Extract the (X, Y) coordinate from the center of the cell holding the provided text.  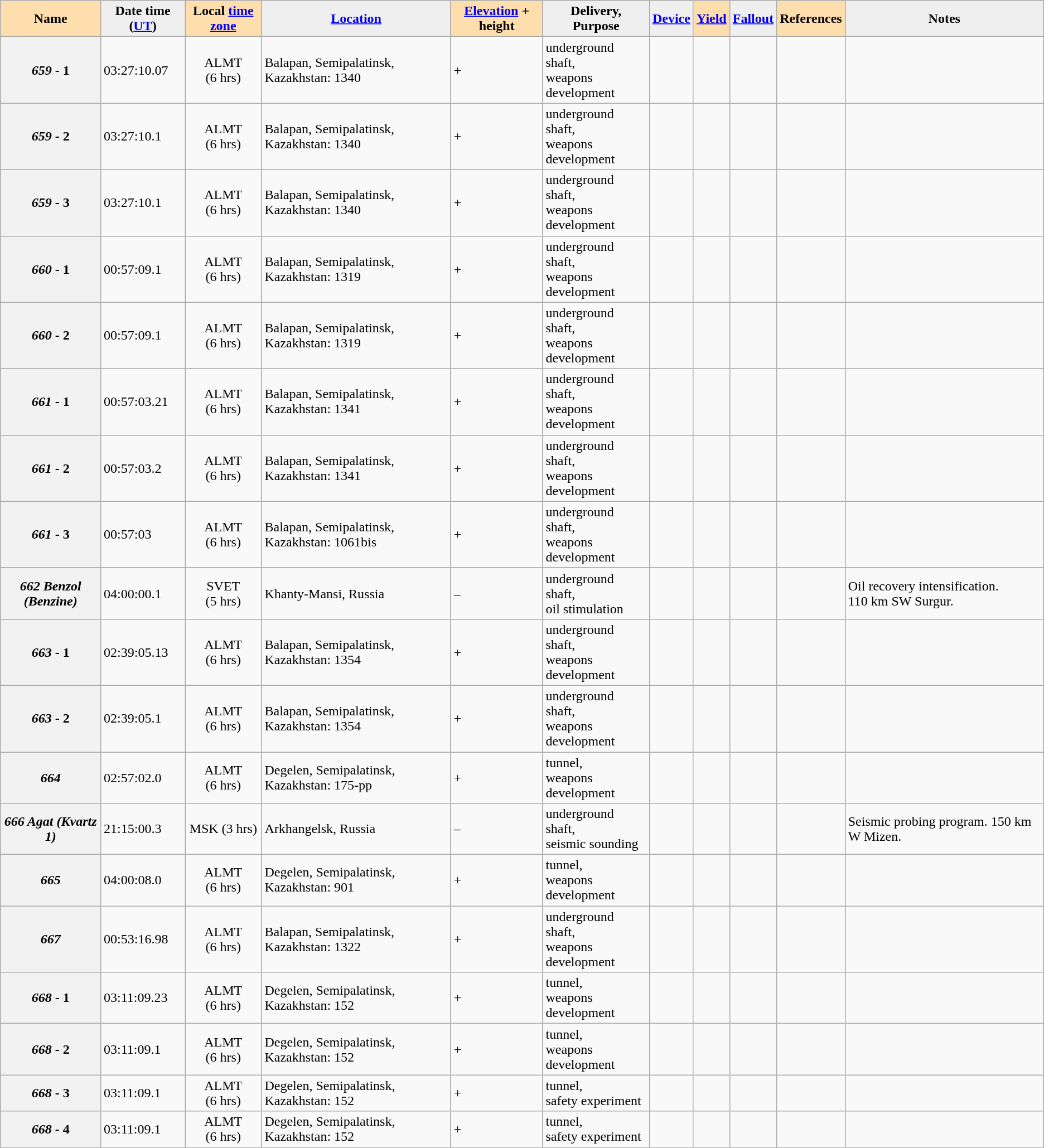
Date time (UT) (143, 19)
663 - 2 (51, 718)
03:27:10.07 (143, 70)
03:11:09.23 (143, 998)
663 - 1 (51, 652)
Delivery, Purpose (596, 19)
668 - 4 (51, 1130)
SVET (5 hrs) (223, 593)
661 - 2 (51, 468)
668 - 1 (51, 998)
667 (51, 939)
underground shaft,seismic sounding (596, 829)
668 - 2 (51, 1049)
Seismic probing program. 150 km W Mizen. (944, 829)
Local time zone (223, 19)
659 - 3 (51, 203)
Oil recovery intensification. 110 km SW Surgur. (944, 593)
665 (51, 880)
21:15:00.3 (143, 829)
662 Benzol (Benzine) (51, 593)
Notes (944, 19)
Device (671, 19)
00:57:03 (143, 534)
661 - 3 (51, 534)
02:57:02.0 (143, 777)
660 - 1 (51, 269)
Name (51, 19)
660 - 2 (51, 336)
Khanty-Mansi, Russia (356, 593)
MSK (3 hrs) (223, 829)
02:39:05.13 (143, 652)
659 - 2 (51, 136)
661 - 1 (51, 401)
Fallout (753, 19)
04:00:00.1 (143, 593)
668 - 3 (51, 1093)
Location (356, 19)
Balapan, Semipalatinsk, Kazakhstan: 1061bis (356, 534)
Degelen, Semipalatinsk, Kazakhstan: 901 (356, 880)
666 Agat (Kvartz 1) (51, 829)
664 (51, 777)
Elevation + height (496, 19)
Degelen, Semipalatinsk, Kazakhstan: 175-pp (356, 777)
04:00:08.0 (143, 880)
02:39:05.1 (143, 718)
00:57:03.2 (143, 468)
Balapan, Semipalatinsk, Kazakhstan: 1322 (356, 939)
Yield (712, 19)
underground shaft,oil stimulation (596, 593)
References (811, 19)
00:53:16.98 (143, 939)
00:57:03.21 (143, 401)
Arkhangelsk, Russia (356, 829)
659 - 1 (51, 70)
